Output the [X, Y] coordinate of the center of the cell containing the given text.  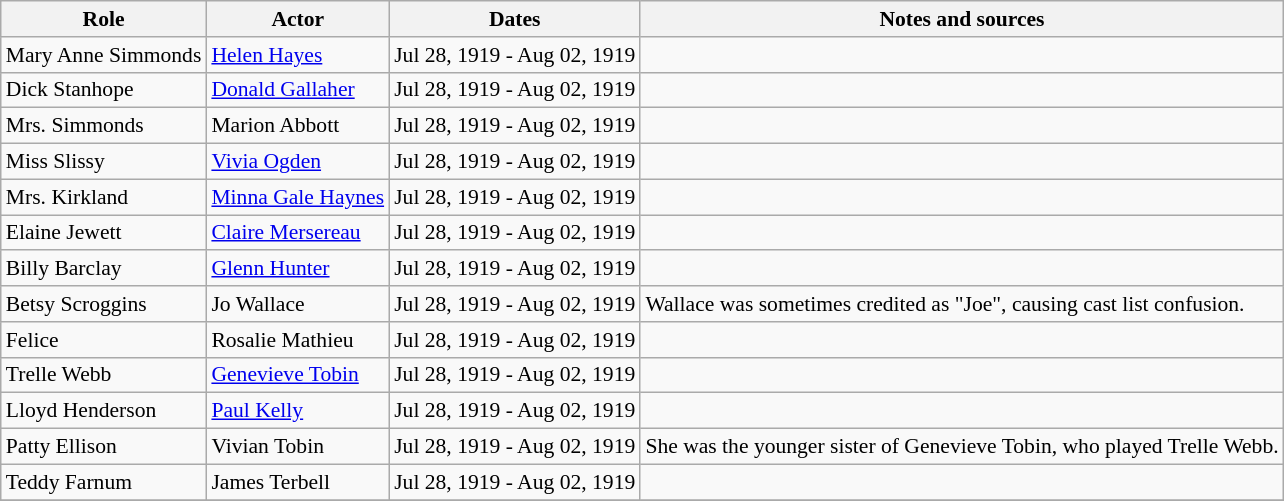
Dates [514, 19]
Mary Anne Simmonds [104, 55]
Helen Hayes [298, 55]
Vivian Tobin [298, 447]
Mrs. Kirkland [104, 197]
She was the younger sister of Genevieve Tobin, who played Trelle Webb. [962, 447]
Wallace was sometimes credited as "Joe", causing cast list confusion. [962, 304]
Teddy Farnum [104, 482]
Rosalie Mathieu [298, 340]
Claire Mersereau [298, 233]
James Terbell [298, 482]
Genevieve Tobin [298, 375]
Glenn Hunter [298, 269]
Notes and sources [962, 19]
Miss Slissy [104, 162]
Actor [298, 19]
Minna Gale Haynes [298, 197]
Lloyd Henderson [104, 411]
Felice [104, 340]
Role [104, 19]
Donald Gallaher [298, 90]
Patty Ellison [104, 447]
Elaine Jewett [104, 233]
Dick Stanhope [104, 90]
Trelle Webb [104, 375]
Vivia Ogden [298, 162]
Jo Wallace [298, 304]
Mrs. Simmonds [104, 126]
Billy Barclay [104, 269]
Marion Abbott [298, 126]
Paul Kelly [298, 411]
Betsy Scroggins [104, 304]
